For the text-containing cell, return its midpoint in [x, y] coordinate format. 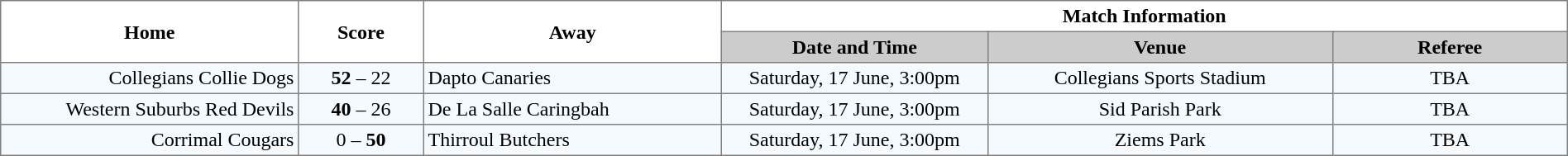
Ziems Park [1159, 140]
Venue [1159, 47]
Sid Parish Park [1159, 109]
Collegians Collie Dogs [150, 78]
Dapto Canaries [572, 78]
40 – 26 [361, 109]
52 – 22 [361, 78]
Away [572, 31]
Match Information [1145, 17]
Home [150, 31]
Referee [1450, 47]
Western Suburbs Red Devils [150, 109]
Score [361, 31]
Collegians Sports Stadium [1159, 78]
0 – 50 [361, 140]
Date and Time [854, 47]
Thirroul Butchers [572, 140]
Corrimal Cougars [150, 140]
De La Salle Caringbah [572, 109]
